Search for the cell housing the specified text and yield its [x, y] center coordinate. 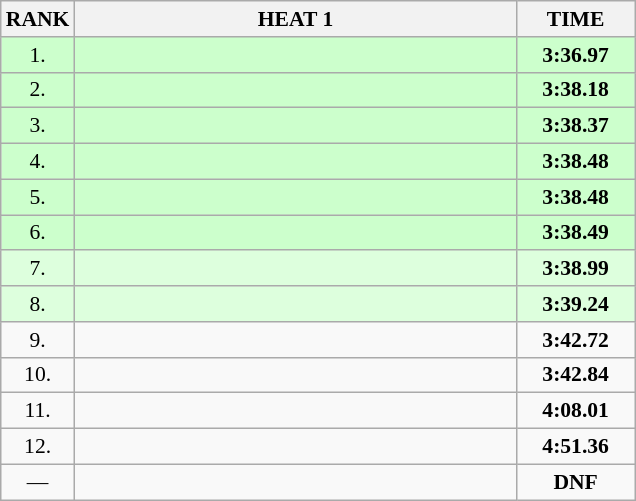
HEAT 1 [295, 19]
10. [38, 375]
DNF [576, 482]
TIME [576, 19]
4:51.36 [576, 447]
3:38.49 [576, 233]
3:36.97 [576, 55]
3:38.37 [576, 126]
3:38.18 [576, 90]
11. [38, 411]
12. [38, 447]
3:42.84 [576, 375]
5. [38, 197]
9. [38, 340]
4. [38, 162]
7. [38, 269]
1. [38, 55]
3:38.99 [576, 269]
3:39.24 [576, 304]
2. [38, 90]
4:08.01 [576, 411]
3:42.72 [576, 340]
— [38, 482]
6. [38, 233]
8. [38, 304]
RANK [38, 19]
3. [38, 126]
